Detect which cell encompasses the target text, then output its [x, y] center coordinate. 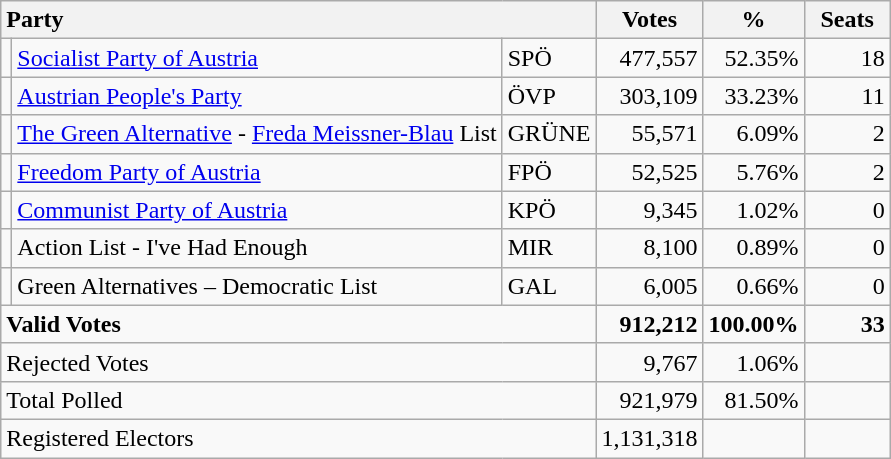
1,131,318 [650, 438]
5.76% [754, 172]
Party [298, 20]
33.23% [754, 96]
9,345 [650, 210]
33 [847, 324]
SPÖ [549, 58]
6,005 [650, 286]
0.66% [754, 286]
Green Alternatives – Democratic List [257, 286]
100.00% [754, 324]
FPÖ [549, 172]
Austrian People's Party [257, 96]
Communist Party of Austria [257, 210]
81.50% [754, 400]
Rejected Votes [298, 362]
Socialist Party of Austria [257, 58]
Freedom Party of Austria [257, 172]
1.06% [754, 362]
6.09% [754, 134]
GAL [549, 286]
55,571 [650, 134]
Votes [650, 20]
11 [847, 96]
1.02% [754, 210]
KPÖ [549, 210]
477,557 [650, 58]
The Green Alternative - Freda Meissner-Blau List [257, 134]
921,979 [650, 400]
Total Polled [298, 400]
8,100 [650, 248]
9,767 [650, 362]
52.35% [754, 58]
GRÜNE [549, 134]
912,212 [650, 324]
ÖVP [549, 96]
303,109 [650, 96]
Valid Votes [298, 324]
MIR [549, 248]
Registered Electors [298, 438]
Action List - I've Had Enough [257, 248]
52,525 [650, 172]
% [754, 20]
0.89% [754, 248]
Seats [847, 20]
18 [847, 58]
